Return [X, Y] of the center of cell containing provided text 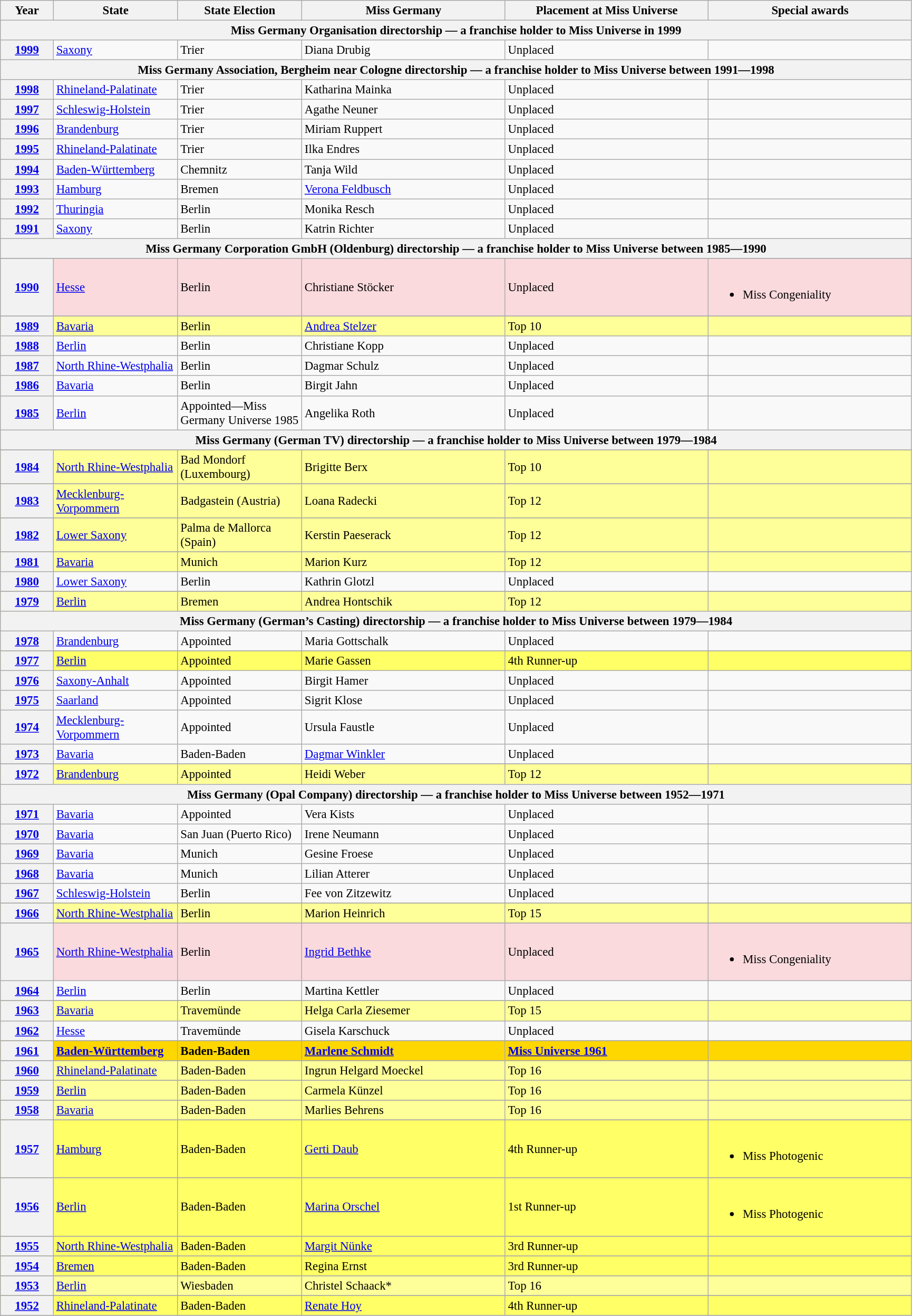
Fee von Zitzewitz [404, 894]
1975 [27, 700]
Verona Feldbusch [404, 189]
1973 [27, 755]
Loana Radecki [404, 501]
Saxony-Anhalt [115, 681]
Miss Germany Corporation GmbH (Oldenburg) directorship — a franchise holder to Miss Universe between 1985―1990 [457, 248]
Marion Kurz [404, 562]
San Juan (Puerto Rico) [240, 834]
1966 [27, 913]
Diana Drubig [404, 50]
Year [27, 11]
1953 [27, 1286]
1992 [27, 209]
Marlies Behrens [404, 1110]
Ursula Faustle [404, 728]
1982 [27, 535]
Helga Carla Ziesemer [404, 1011]
Bad Mondorf (Luxembourg) [240, 466]
Saarland [115, 700]
Palma de Mallorca (Spain) [240, 535]
Ilka Endres [404, 149]
1956 [27, 1207]
Marion Heinrich [404, 913]
Gisela Karschuck [404, 1031]
1968 [27, 873]
1959 [27, 1090]
1971 [27, 814]
1991 [27, 228]
Regina Ernst [404, 1266]
State Election [240, 11]
1978 [27, 641]
Christiane Stöcker [404, 287]
State [115, 11]
1952 [27, 1305]
Agathe Neuner [404, 110]
1958 [27, 1110]
1989 [27, 326]
Birgit Jahn [404, 386]
Martina Kettler [404, 991]
Lilian Atterer [404, 873]
1985 [27, 412]
Angelika Roth [404, 412]
Appointed―Miss Germany Universe 1985 [240, 412]
Thuringia [115, 209]
Carmela Künzel [404, 1090]
Katrin Richter [404, 228]
Gerti Daub [404, 1149]
Chemnitz [240, 169]
Miss Germany Association, Bergheim near Cologne directorship — a franchise holder to Miss Universe between 1991―1998 [457, 70]
1990 [27, 287]
1961 [27, 1051]
Miss Germany (Opal Company) directorship — a franchise holder to Miss Universe between 1952―1971 [457, 794]
Tanja Wild [404, 169]
Dagmar Schulz [404, 366]
Miss Germany Organisation directorship — a franchise holder to Miss Universe in 1999 [457, 31]
Wiesbaden [240, 1286]
1981 [27, 562]
1977 [27, 661]
Sigrit Klose [404, 700]
Miss Universe 1961 [607, 1051]
Maria Gottschalk [404, 641]
1987 [27, 366]
1996 [27, 129]
Vera Kists [404, 814]
1980 [27, 582]
1963 [27, 1011]
Andrea Hontschik [404, 601]
Margit Nünke [404, 1246]
1999 [27, 50]
1964 [27, 991]
1997 [27, 110]
1965 [27, 952]
1954 [27, 1266]
Marie Gassen [404, 661]
1970 [27, 834]
Christel Schaack* [404, 1286]
Birgit Hamer [404, 681]
Kathrin Glotzl [404, 582]
1955 [27, 1246]
1993 [27, 189]
Andrea Stelzer [404, 326]
Kerstin Paeserack [404, 535]
Renate Hoy [404, 1305]
1974 [27, 728]
1994 [27, 169]
1984 [27, 466]
Miss Germany (German’s Casting) directorship — a franchise holder to Miss Universe between 1979―1984 [457, 621]
1967 [27, 894]
1972 [27, 774]
Special awards [810, 11]
Miss Germany (German TV) directorship — a franchise holder to Miss Universe between 1979―1984 [457, 440]
1983 [27, 501]
1986 [27, 386]
1979 [27, 601]
Miriam Ruppert [404, 129]
Gesine Froese [404, 853]
Ingrun Helgard Moeckel [404, 1070]
Marina Orschel [404, 1207]
1960 [27, 1070]
Christiane Kopp [404, 346]
1995 [27, 149]
Heidi Weber [404, 774]
1988 [27, 346]
Badgastein (Austria) [240, 501]
Dagmar Winkler [404, 755]
Placement at Miss Universe [607, 11]
1962 [27, 1031]
Marlene Schmidt [404, 1051]
1957 [27, 1149]
1976 [27, 681]
Katharina Mainka [404, 90]
Miss Germany [404, 11]
Monika Resch [404, 209]
1969 [27, 853]
1st Runner-up [607, 1207]
Ingrid Bethke [404, 952]
1998 [27, 90]
Brigitte Berx [404, 466]
Irene Neumann [404, 834]
